Determine the (x, y) coordinate at the center of the cell enclosing the given text.  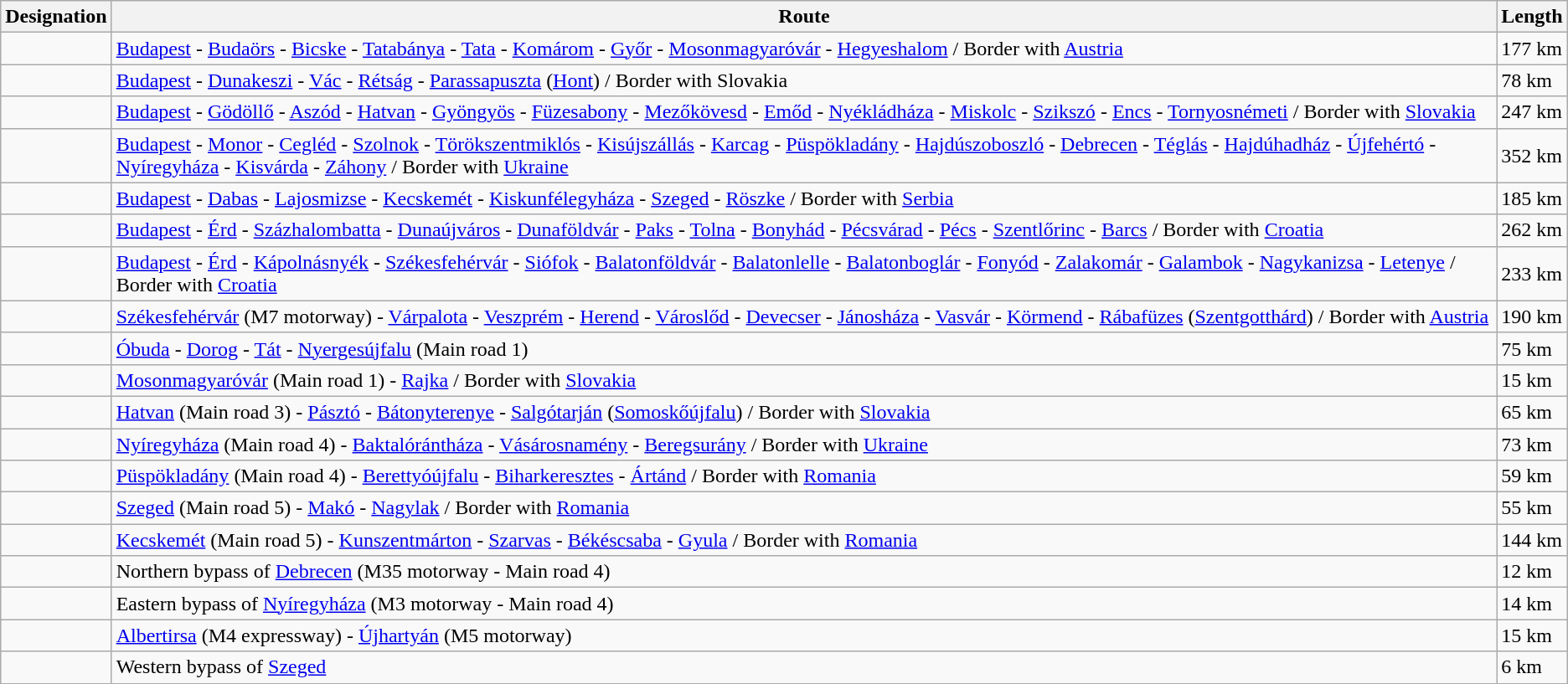
247 km (1532, 112)
Route (804, 17)
Northern bypass of Debrecen (M35 motorway - Main road 4) (804, 572)
65 km (1532, 412)
Budapest - Dabas - Lajosmizse - Kecskemét - Kiskunfélegyháza - Szeged - Röszke / Border with Serbia (804, 198)
Budapest - Érd - Százhalombatta - Dunaújváros - Dunaföldvár - Paks - Tolna - Bonyhád - Pécsvárad - Pécs - Szentlőrinc - Barcs / Border with Croatia (804, 230)
Nyíregyháza (Main road 4) - Baktalórántháza - Vásárosnamény - Beregsurány / Border with Ukraine (804, 445)
59 km (1532, 476)
352 km (1532, 156)
Budapest - Budaörs - Bicske - Tatabánya - Tata - Komárom - Győr - Mosonmagyaróvár - Hegyeshalom / Border with Austria (804, 49)
233 km (1532, 273)
190 km (1532, 316)
Albertirsa (M4 expressway) - Újhartyán (M5 motorway) (804, 635)
12 km (1532, 572)
Püspökladány (Main road 4) - Berettyóújfalu - Biharkeresztes - Ártánd / Border with Romania (804, 476)
Óbuda - Dorog - Tát - Nyergesújfalu (Main road 1) (804, 348)
Budapest - Dunakeszi - Vác - Rétság - Parassapuszta (Hont) / Border with Slovakia (804, 80)
Szeged (Main road 5) - Makó - Nagylak / Border with Romania (804, 508)
185 km (1532, 198)
6 km (1532, 667)
144 km (1532, 540)
262 km (1532, 230)
Length (1532, 17)
73 km (1532, 445)
Hatvan (Main road 3) - Pásztó - Bátonyterenye - Salgótarján (Somoskőújfalu) / Border with Slovakia (804, 412)
Mosonmagyaróvár (Main road 1) - Rajka / Border with Slovakia (804, 380)
75 km (1532, 348)
78 km (1532, 80)
Eastern bypass of Nyíregyháza (M3 motorway - Main road 4) (804, 604)
55 km (1532, 508)
Designation (56, 17)
Kecskemét (Main road 5) - Kunszentmárton - Szarvas - Békéscsaba - Gyula / Border with Romania (804, 540)
177 km (1532, 49)
14 km (1532, 604)
Western bypass of Szeged (804, 667)
